Detect which cell encompasses the target text, then output its (X, Y) center coordinate. 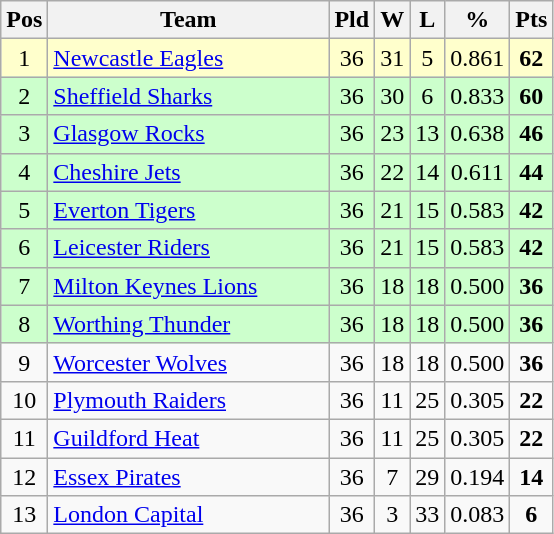
Glasgow Rocks (188, 134)
23 (392, 134)
Guildford Heat (188, 438)
60 (532, 96)
Essex Pirates (188, 477)
Cheshire Jets (188, 172)
Leicester Riders (188, 248)
30 (392, 96)
44 (532, 172)
8 (24, 324)
12 (24, 477)
31 (392, 58)
0.194 (478, 477)
Sheffield Sharks (188, 96)
9 (24, 362)
33 (428, 515)
29 (428, 477)
0.611 (478, 172)
% (478, 20)
Pld (352, 20)
0.083 (478, 515)
0.638 (478, 134)
Pos (24, 20)
62 (532, 58)
4 (24, 172)
0.833 (478, 96)
Everton Tigers (188, 210)
Pts (532, 20)
1 (24, 58)
W (392, 20)
Newcastle Eagles (188, 58)
L (428, 20)
46 (532, 134)
Team (188, 20)
Milton Keynes Lions (188, 286)
Worthing Thunder (188, 324)
Plymouth Raiders (188, 400)
0.861 (478, 58)
2 (24, 96)
London Capital (188, 515)
Worcester Wolves (188, 362)
10 (24, 400)
